Return [X, Y] of the center of cell containing provided text 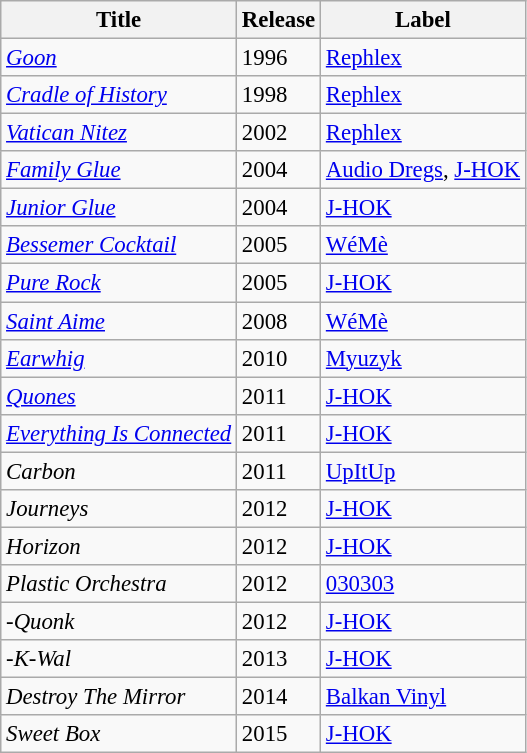
Balkan Vinyl [424, 697]
Earwhig [119, 358]
Pure Rock [119, 283]
Saint Aime [119, 321]
Audio Dregs, J-HOK [424, 170]
Carbon [119, 471]
2013 [279, 659]
-Quonk [119, 621]
Myuzyk [424, 358]
Sweet Box [119, 734]
1998 [279, 95]
Everything Is Connected [119, 433]
2010 [279, 358]
2014 [279, 697]
Vatican Nitez [119, 133]
Plastic Orchestra [119, 584]
Release [279, 20]
Family Glue [119, 170]
Title [119, 20]
-K-Wal [119, 659]
UpItUp [424, 471]
Horizon [119, 546]
2002 [279, 133]
1996 [279, 58]
Junior Glue [119, 208]
2008 [279, 321]
Cradle of History [119, 95]
Label [424, 20]
Journeys [119, 509]
2015 [279, 734]
Quones [119, 396]
030303 [424, 584]
Bessemer Cocktail [119, 245]
Destroy The Mirror [119, 697]
Goon [119, 58]
